Scan for the cell matching the given text and deliver its [x, y] coordinate at center. 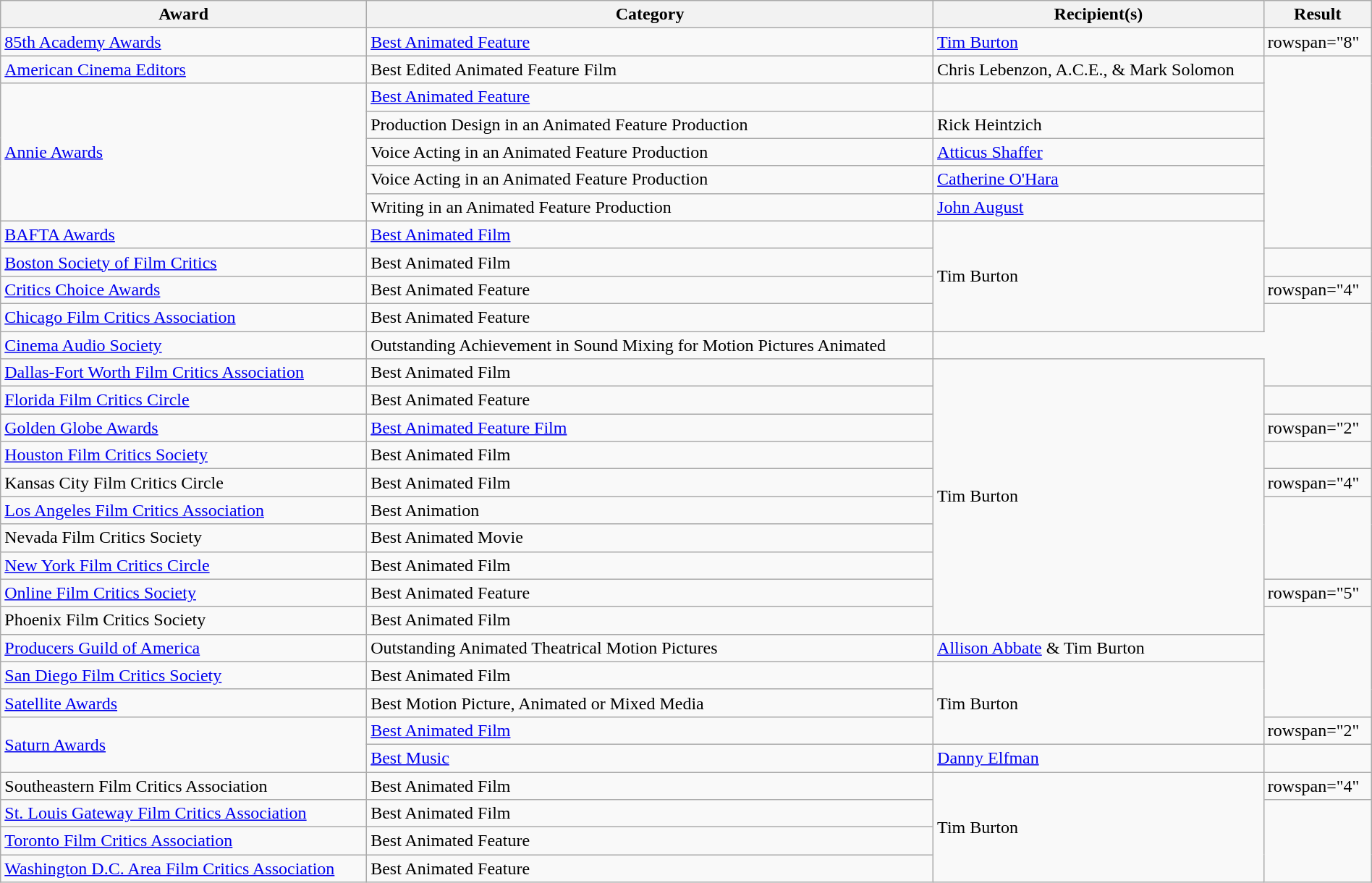
Outstanding Animated Theatrical Motion Pictures [650, 648]
Best Animated Feature Film [650, 428]
Satellite Awards [184, 703]
Catherine O'Hara [1098, 179]
rowspan="5" [1317, 593]
Critics Choice Awards [184, 290]
Annie Awards [184, 152]
Nevada Film Critics Society [184, 538]
Best Motion Picture, Animated or Mixed Media [650, 703]
Writing in an Animated Feature Production [650, 207]
San Diego Film Critics Society [184, 675]
Online Film Critics Society [184, 593]
Los Angeles Film Critics Association [184, 510]
Toronto Film Critics Association [184, 841]
Danny Elfman [1098, 758]
Production Design in an Animated Feature Production [650, 124]
Best Music [650, 758]
Dallas-Fort Worth Film Critics Association [184, 373]
Kansas City Film Critics Circle [184, 483]
Allison Abbate & Tim Burton [1098, 648]
Best Animated Movie [650, 538]
Chris Lebenzon, A.C.E., & Mark Solomon [1098, 69]
Golden Globe Awards [184, 428]
Boston Society of Film Critics [184, 262]
Washington D.C. Area Film Critics Association [184, 869]
Florida Film Critics Circle [184, 400]
St. Louis Gateway Film Critics Association [184, 814]
John August [1098, 207]
rowspan="8" [1317, 42]
Category [650, 14]
Result [1317, 14]
85th Academy Awards [184, 42]
Southeastern Film Critics Association [184, 785]
Chicago Film Critics Association [184, 317]
BAFTA Awards [184, 235]
Rick Heintzich [1098, 124]
Phoenix Film Critics Society [184, 620]
American Cinema Editors [184, 69]
Best Animation [650, 510]
Best Edited Animated Feature Film [650, 69]
Houston Film Critics Society [184, 455]
New York Film Critics Circle [184, 565]
Producers Guild of America [184, 648]
Recipient(s) [1098, 14]
Cinema Audio Society [184, 345]
Saturn Awards [184, 744]
Award [184, 14]
Atticus Shaffer [1098, 152]
Outstanding Achievement in Sound Mixing for Motion Pictures Animated [650, 345]
